From the cell containing the given text, extract its center point as [x, y] coordinate. 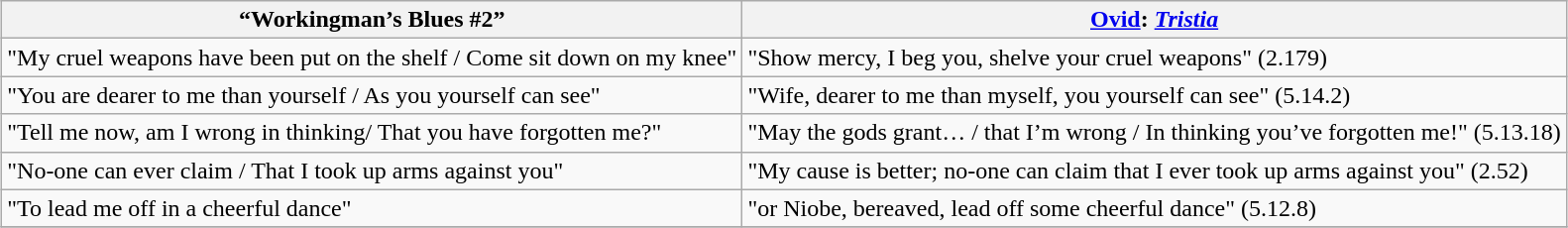
“Workingman’s Blues #2” [373, 20]
"My cause is better; no-one can claim that I ever took up arms against you" (2.52) [1154, 171]
"You are dearer to me than yourself / As you yourself can see" [373, 95]
"Show mercy, I beg you, shelve your cruel weapons" (2.179) [1154, 57]
"No-one can ever claim / That I took up arms against you" [373, 171]
"or Niobe, bereaved, lead off some cheerful dance" (5.12.8) [1154, 208]
"May the gods grant… / that I’m wrong / In thinking you’ve forgotten me!" (5.13.18) [1154, 133]
"To lead me off in a cheerful dance" [373, 208]
"Tell me now, am I wrong in thinking/ That you have forgotten me?" [373, 133]
Ovid: Tristia [1154, 20]
"Wife, dearer to me than myself, you yourself can see" (5.14.2) [1154, 95]
"My cruel weapons have been put on the shelf / Come sit down on my knee" [373, 57]
